For the text-containing cell, return its midpoint in (x, y) coordinate format. 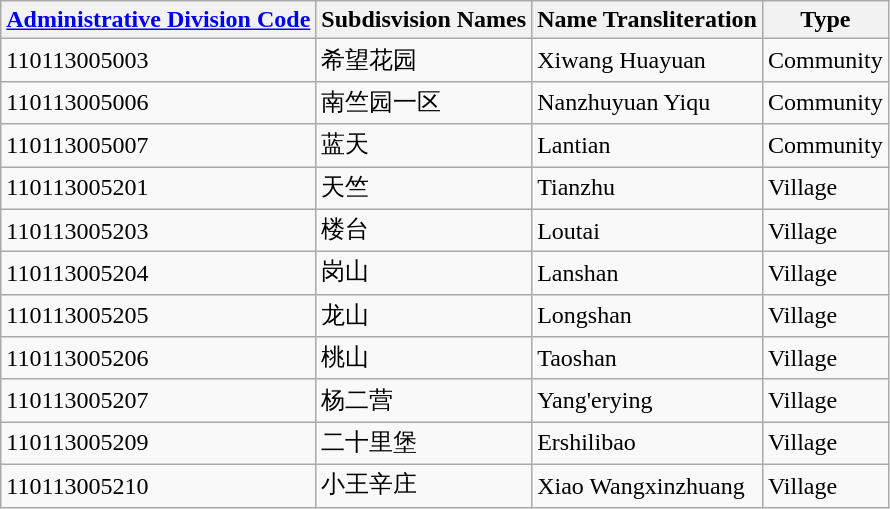
Yang'erying (648, 400)
Lantian (648, 146)
Loutai (648, 230)
Name Transliteration (648, 20)
南竺园一区 (424, 102)
Administrative Division Code (158, 20)
Lanshan (648, 274)
Longshan (648, 316)
Subdisvision Names (424, 20)
110113005206 (158, 358)
110113005207 (158, 400)
蓝天 (424, 146)
110113005210 (158, 486)
110113005201 (158, 188)
110113005209 (158, 444)
Type (825, 20)
天竺 (424, 188)
楼台 (424, 230)
110113005007 (158, 146)
110113005204 (158, 274)
Tianzhu (648, 188)
龙山 (424, 316)
110113005003 (158, 60)
Taoshan (648, 358)
Nanzhuyuan Yiqu (648, 102)
110113005006 (158, 102)
Xiwang Huayuan (648, 60)
110113005203 (158, 230)
Ershilibao (648, 444)
桃山 (424, 358)
希望花园 (424, 60)
杨二营 (424, 400)
Xiao Wangxinzhuang (648, 486)
小王辛庄 (424, 486)
二十里堡 (424, 444)
110113005205 (158, 316)
岗山 (424, 274)
